Locate the cell with the specified text and output its (x, y) center coordinate. 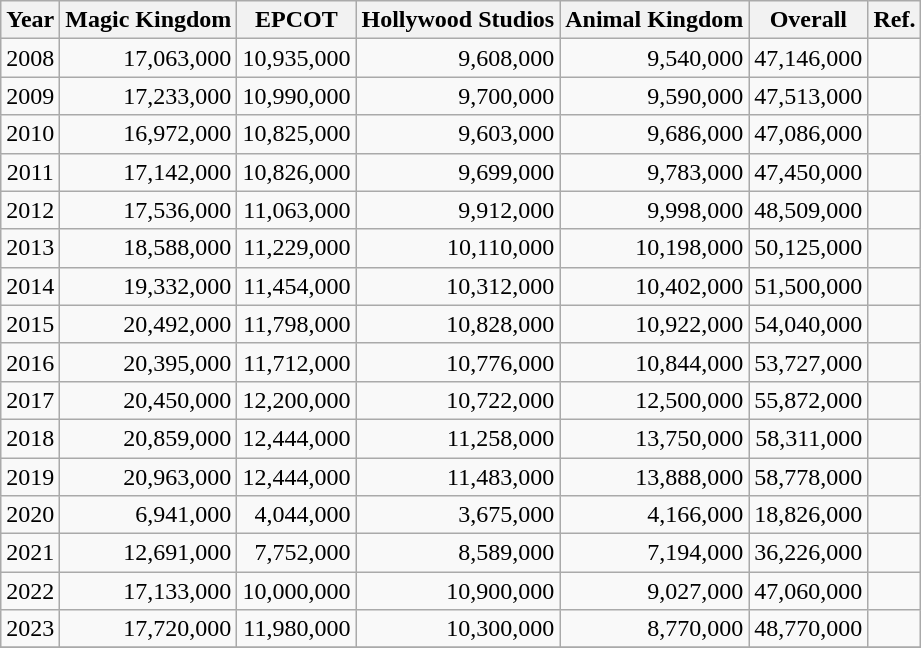
20,963,000 (148, 477)
58,311,000 (808, 438)
18,826,000 (808, 515)
54,040,000 (808, 324)
2012 (30, 210)
8,770,000 (654, 629)
10,402,000 (654, 286)
2010 (30, 134)
2013 (30, 248)
20,859,000 (148, 438)
2020 (30, 515)
19,332,000 (148, 286)
47,513,000 (808, 96)
Overall (808, 20)
2019 (30, 477)
10,776,000 (458, 362)
Animal Kingdom (654, 20)
7,194,000 (654, 553)
2008 (30, 58)
2009 (30, 96)
4,044,000 (296, 515)
10,990,000 (296, 96)
48,509,000 (808, 210)
10,935,000 (296, 58)
11,483,000 (458, 477)
12,691,000 (148, 553)
2016 (30, 362)
55,872,000 (808, 400)
18,588,000 (148, 248)
13,750,000 (654, 438)
17,063,000 (148, 58)
53,727,000 (808, 362)
47,060,000 (808, 591)
17,536,000 (148, 210)
9,608,000 (458, 58)
12,200,000 (296, 400)
47,450,000 (808, 172)
Year (30, 20)
2022 (30, 591)
17,720,000 (148, 629)
10,826,000 (296, 172)
3,675,000 (458, 515)
51,500,000 (808, 286)
36,226,000 (808, 553)
2017 (30, 400)
10,312,000 (458, 286)
10,110,000 (458, 248)
17,142,000 (148, 172)
9,699,000 (458, 172)
10,198,000 (654, 248)
Hollywood Studios (458, 20)
2015 (30, 324)
58,778,000 (808, 477)
Ref. (894, 20)
11,229,000 (296, 248)
17,233,000 (148, 96)
9,783,000 (654, 172)
9,700,000 (458, 96)
9,603,000 (458, 134)
20,492,000 (148, 324)
10,900,000 (458, 591)
11,712,000 (296, 362)
9,686,000 (654, 134)
12,500,000 (654, 400)
11,063,000 (296, 210)
2011 (30, 172)
10,844,000 (654, 362)
2021 (30, 553)
20,395,000 (148, 362)
47,146,000 (808, 58)
2018 (30, 438)
50,125,000 (808, 248)
Magic Kingdom (148, 20)
16,972,000 (148, 134)
7,752,000 (296, 553)
10,300,000 (458, 629)
9,027,000 (654, 591)
9,998,000 (654, 210)
11,980,000 (296, 629)
10,000,000 (296, 591)
13,888,000 (654, 477)
9,912,000 (458, 210)
17,133,000 (148, 591)
8,589,000 (458, 553)
20,450,000 (148, 400)
4,166,000 (654, 515)
10,828,000 (458, 324)
9,590,000 (654, 96)
48,770,000 (808, 629)
EPCOT (296, 20)
10,825,000 (296, 134)
11,258,000 (458, 438)
11,454,000 (296, 286)
10,922,000 (654, 324)
47,086,000 (808, 134)
2014 (30, 286)
9,540,000 (654, 58)
6,941,000 (148, 515)
2023 (30, 629)
11,798,000 (296, 324)
10,722,000 (458, 400)
